Provide the [x, y] coordinate of the cell's center where the given text is located.  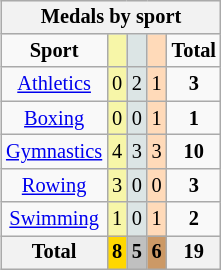
Medals by sport [111, 17]
Gymnastics [54, 152]
5 [137, 253]
10 [194, 152]
6 [157, 253]
19 [194, 253]
4 [117, 152]
Athletics [54, 84]
Swimming [54, 219]
8 [117, 253]
Boxing [54, 118]
Sport [54, 51]
Rowing [54, 185]
